From the cell containing the given text, extract its center point as [X, Y] coordinate. 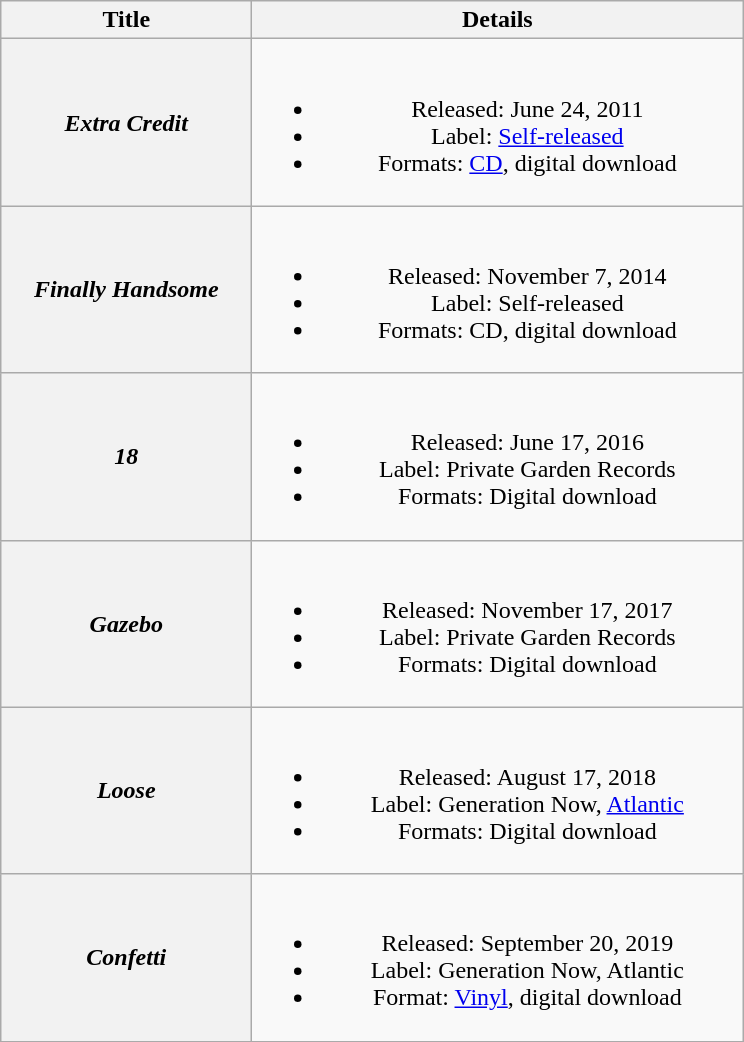
Released: November 17, 2017Label: Private Garden RecordsFormats: Digital download [498, 624]
Gazebo [126, 624]
Loose [126, 790]
Released: November 7, 2014Label: Self-releasedFormats: CD, digital download [498, 290]
Released: June 24, 2011Label: Self-releasedFormats: CD, digital download [498, 122]
Extra Credit [126, 122]
18 [126, 456]
Finally Handsome [126, 290]
Confetti [126, 958]
Released: June 17, 2016Label: Private Garden RecordsFormats: Digital download [498, 456]
Details [498, 20]
Title [126, 20]
Released: September 20, 2019Label: Generation Now, AtlanticFormat: Vinyl, digital download [498, 958]
Released: August 17, 2018Label: Generation Now, AtlanticFormats: Digital download [498, 790]
